Find where the given text appears and provide that cell's center as [x, y] coordinate. 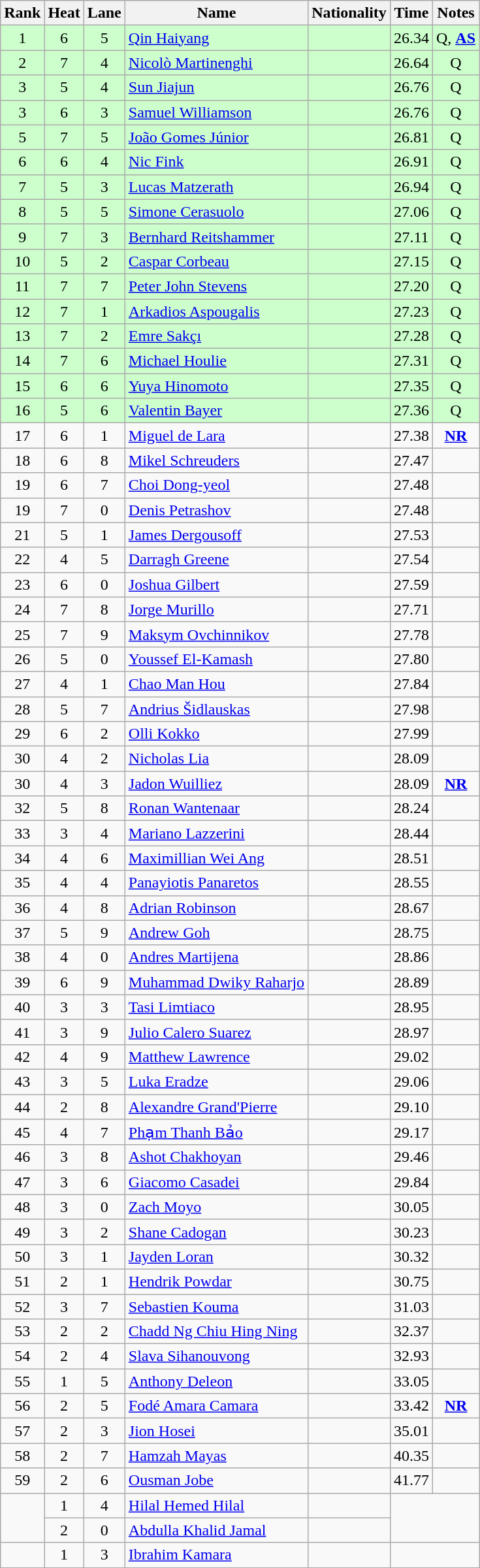
31.03 [411, 1307]
Phạm Thanh Bảo [216, 1132]
21 [22, 535]
49 [22, 1232]
42 [22, 1057]
Chao Man Hou [216, 684]
44 [22, 1107]
47 [22, 1182]
Peter John Stevens [216, 286]
Sun Jiajun [216, 88]
28.24 [411, 808]
Zach Moyo [216, 1207]
Fodé Amara Camara [216, 1406]
27.78 [411, 634]
28.51 [411, 858]
43 [22, 1081]
27.36 [411, 411]
Anthony Deleon [216, 1381]
27.59 [411, 584]
46 [22, 1157]
Panayiotis Panaretos [216, 883]
28.67 [411, 908]
Denis Petrashov [216, 510]
40 [22, 1007]
Hendrik Powdar [216, 1281]
Julio Calero Suarez [216, 1032]
Hamzah Mayas [216, 1456]
Andrius Šidlauskas [216, 709]
35.01 [411, 1431]
29 [22, 734]
27.54 [411, 560]
29.84 [411, 1182]
Andres Martijena [216, 957]
27.47 [411, 460]
26.64 [411, 63]
45 [22, 1132]
28.95 [411, 1007]
Adrian Robinson [216, 908]
14 [22, 361]
Heat [64, 13]
Youssef El-Kamash [216, 659]
Jorge Murillo [216, 609]
Name [216, 13]
26.81 [411, 137]
30.75 [411, 1281]
Michael Houlie [216, 361]
Mikel Schreuders [216, 460]
Nationality [349, 13]
28.55 [411, 883]
53 [22, 1332]
27.11 [411, 236]
33 [22, 833]
27.38 [411, 436]
27.80 [411, 659]
35 [22, 883]
Olli Kokko [216, 734]
41.77 [411, 1480]
28 [22, 709]
40.35 [411, 1456]
Simone Cerasuolo [216, 212]
26 [22, 659]
32 [22, 808]
33.05 [411, 1381]
Choi Dong-yeol [216, 485]
Alexandre Grand'Pierre [216, 1107]
26.94 [411, 187]
27.98 [411, 709]
Q, AS [456, 38]
27.23 [411, 312]
39 [22, 982]
51 [22, 1281]
30.23 [411, 1232]
24 [22, 609]
38 [22, 957]
55 [22, 1381]
Maximillian Wei Ang [216, 858]
Mariano Lazzerini [216, 833]
Arkadios Aspougalis [216, 312]
Rank [22, 13]
Hilal Hemed Hilal [216, 1505]
Slava Sihanouvong [216, 1356]
28.75 [411, 933]
Valentin Bayer [216, 411]
Jayden Loran [216, 1256]
Nicolò Martinenghi [216, 63]
30.32 [411, 1256]
27.84 [411, 684]
Ronan Wantenaar [216, 808]
Miguel de Lara [216, 436]
56 [22, 1406]
27.71 [411, 609]
Caspar Corbeau [216, 261]
Time [411, 13]
Nic Fink [216, 162]
Darragh Greene [216, 560]
Shane Cadogan [216, 1232]
27.28 [411, 336]
58 [22, 1456]
Ousman Jobe [216, 1480]
54 [22, 1356]
Luka Eradze [216, 1081]
28.89 [411, 982]
28.44 [411, 833]
João Gomes Júnior [216, 137]
12 [22, 312]
Samuel Williamson [216, 112]
29.06 [411, 1081]
15 [22, 386]
Giacomo Casadei [216, 1182]
Andrew Goh [216, 933]
32.37 [411, 1332]
59 [22, 1480]
27.53 [411, 535]
Qin Haiyang [216, 38]
Ibrahim Kamara [216, 1555]
Lane [104, 13]
Abdulla Khalid Jamal [216, 1530]
Tasi Limtiaco [216, 1007]
Sebastien Kouma [216, 1307]
27.31 [411, 361]
Maksym Ovchinnikov [216, 634]
Joshua Gilbert [216, 584]
36 [22, 908]
29.10 [411, 1107]
27 [22, 684]
28.86 [411, 957]
James Dergousoff [216, 535]
Chadd Ng Chiu Hing Ning [216, 1332]
16 [22, 411]
17 [22, 436]
10 [22, 261]
Matthew Lawrence [216, 1057]
28.97 [411, 1032]
29.17 [411, 1132]
Yuya Hinomoto [216, 386]
Notes [456, 13]
23 [22, 584]
32.93 [411, 1356]
26.91 [411, 162]
Muhammad Dwiky Raharjo [216, 982]
41 [22, 1032]
Jadon Wuilliez [216, 784]
57 [22, 1431]
Lucas Matzerath [216, 187]
37 [22, 933]
29.46 [411, 1157]
27.20 [411, 286]
Nicholas Lia [216, 759]
33.42 [411, 1406]
27.99 [411, 734]
Jion Hosei [216, 1431]
29.02 [411, 1057]
Ashot Chakhoyan [216, 1157]
13 [22, 336]
Emre Sakçı [216, 336]
27.06 [411, 212]
11 [22, 286]
25 [22, 634]
26.34 [411, 38]
27.15 [411, 261]
18 [22, 460]
22 [22, 560]
52 [22, 1307]
27.35 [411, 386]
34 [22, 858]
Bernhard Reitshammer [216, 236]
30.05 [411, 1207]
50 [22, 1256]
48 [22, 1207]
